Identify which cell holds the provided text, then report its [X, Y] central coordinate. 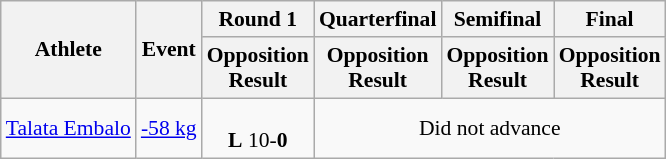
Quarterfinal [378, 19]
Talata Embalo [68, 128]
Final [610, 19]
Athlete [68, 50]
Did not advance [490, 128]
Round 1 [258, 19]
L 10-0 [258, 128]
Event [169, 50]
-58 kg [169, 128]
Semifinal [497, 19]
